Extract the (x, y) coordinate from the center of the cell holding the provided text.  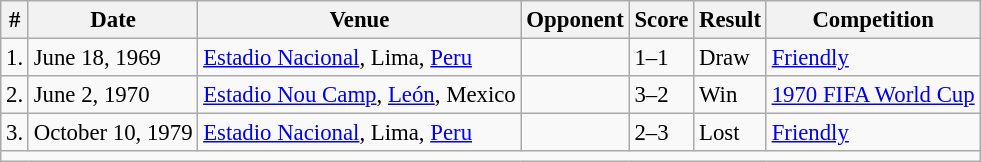
October 10, 1979 (112, 133)
Result (730, 20)
Opponent (575, 20)
2. (15, 95)
Score (662, 20)
3. (15, 133)
Competition (873, 20)
2–3 (662, 133)
# (15, 20)
Win (730, 95)
Estadio Nou Camp, León, Mexico (360, 95)
1970 FIFA World Cup (873, 95)
June 18, 1969 (112, 58)
1–1 (662, 58)
June 2, 1970 (112, 95)
3–2 (662, 95)
1. (15, 58)
Lost (730, 133)
Venue (360, 20)
Date (112, 20)
Draw (730, 58)
